Return the [X, Y] coordinate for the center point of the cell that contains the specified text.  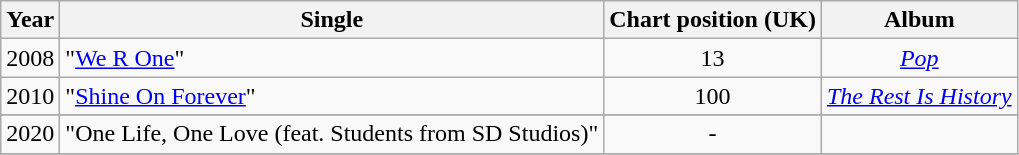
2008 [30, 58]
Album [919, 20]
Pop [919, 58]
"Shine On Forever" [332, 96]
"One Life, One Love (feat. Students from SD Studios)" [332, 134]
2010 [30, 96]
Chart position (UK) [713, 20]
"We R One" [332, 58]
2020 [30, 134]
100 [713, 96]
13 [713, 58]
- [713, 134]
The Rest Is History [919, 96]
Year [30, 20]
Single [332, 20]
